Pinpoint the cell where the given text exists, returning its (X, Y) midpoint coordinate. 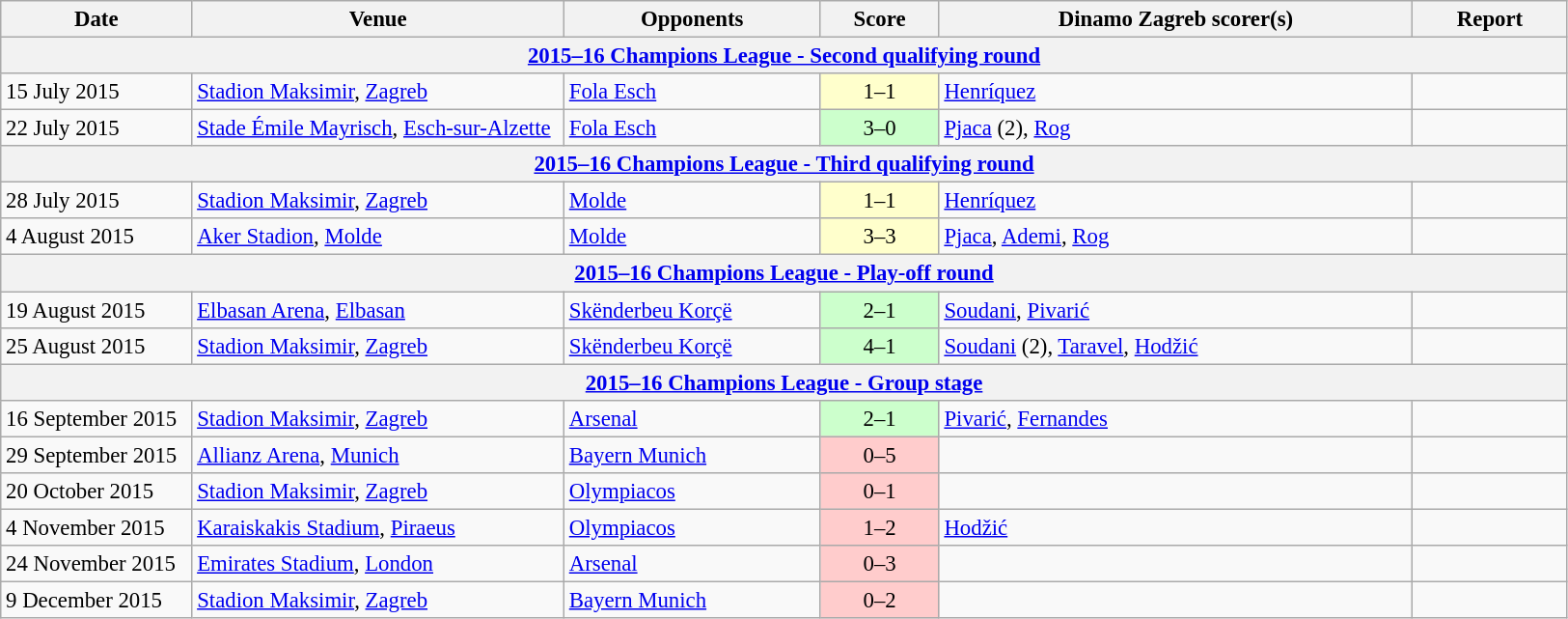
Dinamo Zagreb scorer(s) (1175, 19)
Stade Émile Mayrisch, Esch-sur-Alzette (378, 128)
0–1 (880, 492)
0–5 (880, 455)
Score (880, 19)
20 October 2015 (96, 492)
Elbasan Arena, Elbasan (378, 310)
Soudani (2), Taravel, Hodžić (1175, 346)
Date (96, 19)
4–1 (880, 346)
29 September 2015 (96, 455)
Soudani, Pivarić (1175, 310)
19 August 2015 (96, 310)
28 July 2015 (96, 201)
Hodžić (1175, 527)
0–2 (880, 600)
Pjaca (2), Rog (1175, 128)
2015–16 Champions League - Third qualifying round (784, 164)
Aker Stadion, Molde (378, 237)
Venue (378, 19)
Karaiskakis Stadium, Piraeus (378, 527)
2015–16 Champions League - Play-off round (784, 273)
16 September 2015 (96, 418)
Opponents (692, 19)
0–3 (880, 564)
25 August 2015 (96, 346)
1–2 (880, 527)
9 December 2015 (96, 600)
Pjaca, Ademi, Rog (1175, 237)
2015–16 Champions League - Group stage (784, 382)
Report (1490, 19)
2015–16 Champions League - Second qualifying round (784, 56)
Pivarić, Fernandes (1175, 418)
4 November 2015 (96, 527)
Allianz Arena, Munich (378, 455)
3–3 (880, 237)
4 August 2015 (96, 237)
22 July 2015 (96, 128)
Emirates Stadium, London (378, 564)
24 November 2015 (96, 564)
15 July 2015 (96, 92)
3–0 (880, 128)
